For the text-containing cell, return its midpoint in [x, y] coordinate format. 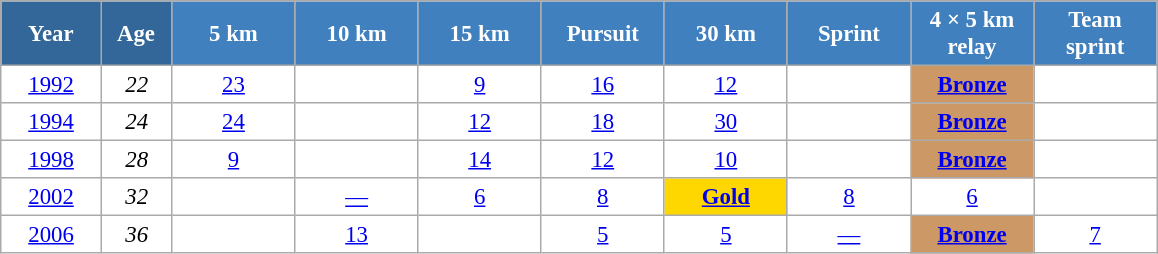
16 [602, 85]
18 [602, 122]
1992 [52, 85]
1998 [52, 160]
15 km [480, 34]
Team sprint [1096, 34]
22 [136, 85]
Year [52, 34]
2006 [52, 235]
4 × 5 km relay [972, 34]
5 km [234, 34]
32 [136, 197]
1994 [52, 122]
Age [136, 34]
Pursuit [602, 34]
7 [1096, 235]
13 [356, 235]
Sprint [848, 34]
2002 [52, 197]
23 [234, 85]
10 km [356, 34]
14 [480, 160]
28 [136, 160]
30 [726, 122]
30 km [726, 34]
10 [726, 160]
Gold [726, 197]
36 [136, 235]
